Pinpoint the cell where the given text exists, returning its (x, y) midpoint coordinate. 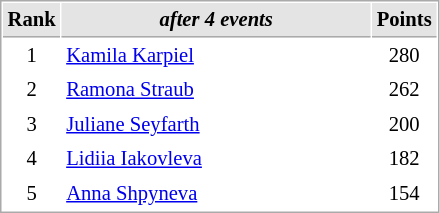
Points (404, 20)
2 (32, 90)
Rank (32, 20)
182 (404, 158)
200 (404, 124)
262 (404, 90)
3 (32, 124)
Ramona Straub (216, 90)
4 (32, 158)
5 (32, 194)
Juliane Seyfarth (216, 124)
Anna Shpyneva (216, 194)
after 4 events (216, 20)
154 (404, 194)
Kamila Karpiel (216, 56)
Lidiia Iakovleva (216, 158)
1 (32, 56)
280 (404, 56)
